Extract the [x, y] coordinate from the center of the cell holding the provided text.  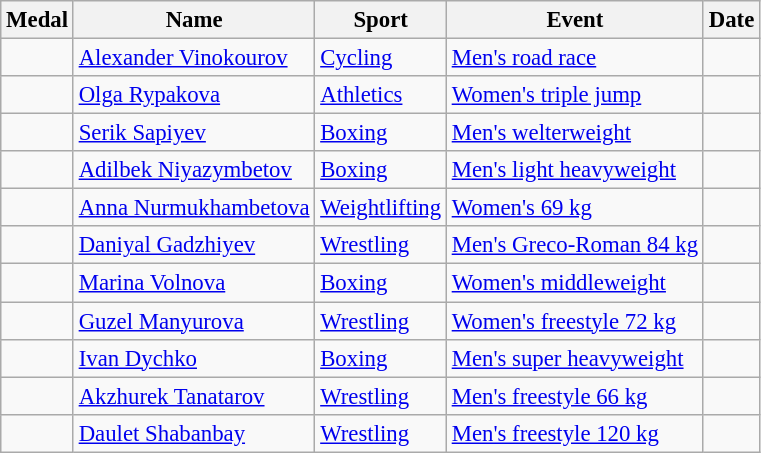
Adilbek Niyazymbetov [194, 170]
Ivan Dychko [194, 358]
Olga Rypakova [194, 95]
Men's road race [574, 58]
Serik Sapiyev [194, 133]
Women's middleweight [574, 283]
Daniyal Gadzhiyev [194, 245]
Women's 69 kg [574, 208]
Akzhurek Tanatarov [194, 396]
Anna Nurmukhambetova [194, 208]
Men's welterweight [574, 133]
Men's freestyle 120 kg [574, 433]
Guzel Manyurova [194, 321]
Event [574, 20]
Men's super heavyweight [574, 358]
Sport [381, 20]
Marina Volnova [194, 283]
Men's light heavyweight [574, 170]
Weightlifting [381, 208]
Date [731, 20]
Men's Greco-Roman 84 kg [574, 245]
Cycling [381, 58]
Daulet Shabanbay [194, 433]
Name [194, 20]
Women's freestyle 72 kg [574, 321]
Medal [38, 20]
Men's freestyle 66 kg [574, 396]
Athletics [381, 95]
Alexander Vinokourov [194, 58]
Women's triple jump [574, 95]
